Provide the [x, y] coordinate of the cell's center where the given text is located.  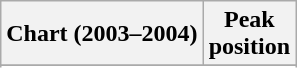
Peakposition [249, 34]
Chart (2003–2004) [102, 34]
